Provide the [x, y] coordinate of the cell's center where the given text is located.  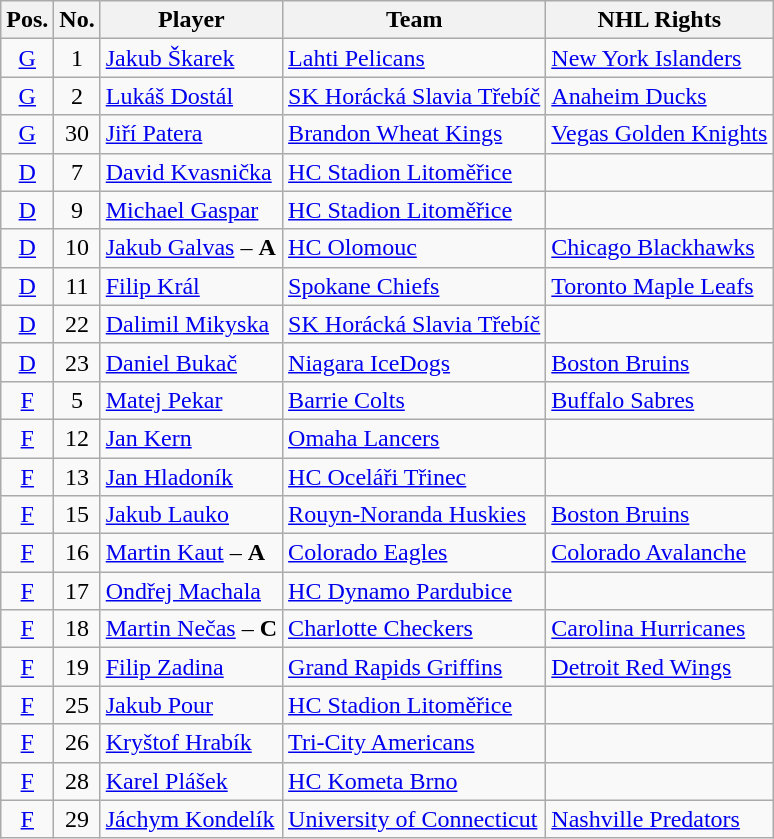
23 [77, 362]
HC Olomouc [414, 248]
13 [77, 477]
17 [77, 591]
Jakub Pour [191, 705]
Karel Plášek [191, 781]
Lahti Pelicans [414, 58]
12 [77, 438]
No. [77, 20]
HC Dynamo Pardubice [414, 591]
Tri-City Americans [414, 743]
Colorado Eagles [414, 553]
Carolina Hurricanes [660, 629]
Detroit Red Wings [660, 667]
16 [77, 553]
Michael Gaspar [191, 210]
Colorado Avalanche [660, 553]
11 [77, 286]
Vegas Golden Knights [660, 134]
Charlotte Checkers [414, 629]
Buffalo Sabres [660, 400]
2 [77, 96]
University of Connecticut [414, 819]
19 [77, 667]
9 [77, 210]
10 [77, 248]
Anaheim Ducks [660, 96]
5 [77, 400]
Player [191, 20]
Lukáš Dostál [191, 96]
HC Kometa Brno [414, 781]
30 [77, 134]
HC Oceláři Třinec [414, 477]
22 [77, 324]
Filip Král [191, 286]
Jiří Patera [191, 134]
Martin Nečas – C [191, 629]
26 [77, 743]
15 [77, 515]
Ondřej Machala [191, 591]
18 [77, 629]
Dalimil Mikyska [191, 324]
Jakub Škarek [191, 58]
Kryštof Hrabík [191, 743]
Barrie Colts [414, 400]
Rouyn-Noranda Huskies [414, 515]
New York Islanders [660, 58]
Omaha Lancers [414, 438]
David Kvasnička [191, 172]
Toronto Maple Leafs [660, 286]
Matej Pekar [191, 400]
Jáchym Kondelík [191, 819]
Team [414, 20]
Pos. [28, 20]
1 [77, 58]
Jakub Lauko [191, 515]
Niagara IceDogs [414, 362]
Jan Hladoník [191, 477]
Filip Zadina [191, 667]
Brandon Wheat Kings [414, 134]
Jan Kern [191, 438]
Martin Kaut – A [191, 553]
25 [77, 705]
Grand Rapids Griffins [414, 667]
Nashville Predators [660, 819]
Jakub Galvas – A [191, 248]
Daniel Bukač [191, 362]
7 [77, 172]
29 [77, 819]
NHL Rights [660, 20]
28 [77, 781]
Chicago Blackhawks [660, 248]
Spokane Chiefs [414, 286]
